Detect which cell encompasses the target text, then output its [x, y] center coordinate. 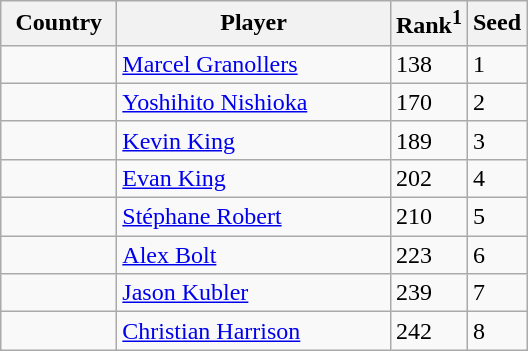
202 [428, 178]
223 [428, 255]
6 [496, 255]
Rank1 [428, 24]
Alex Bolt [254, 255]
Country [59, 24]
1 [496, 64]
Yoshihito Nishioka [254, 102]
Christian Harrison [254, 331]
138 [428, 64]
5 [496, 217]
Evan King [254, 178]
8 [496, 331]
242 [428, 331]
4 [496, 178]
210 [428, 217]
7 [496, 293]
Marcel Granollers [254, 64]
Kevin King [254, 140]
3 [496, 140]
189 [428, 140]
Seed [496, 24]
Jason Kubler [254, 293]
Player [254, 24]
Stéphane Robert [254, 217]
2 [496, 102]
170 [428, 102]
239 [428, 293]
